Scan for the cell matching the given text and deliver its (x, y) coordinate at center. 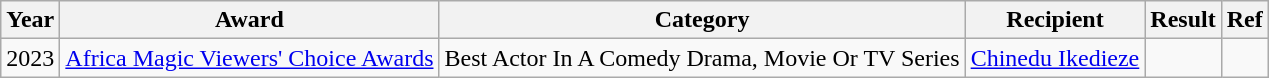
Best Actor In A Comedy Drama, Movie Or TV Series (702, 58)
Award (250, 20)
Ref (1244, 20)
Year (30, 20)
Chinedu Ikedieze (1055, 58)
Result (1183, 20)
Recipient (1055, 20)
Category (702, 20)
2023 (30, 58)
Africa Magic Viewers' Choice Awards (250, 58)
